Return (X, Y) of the center of cell containing provided text 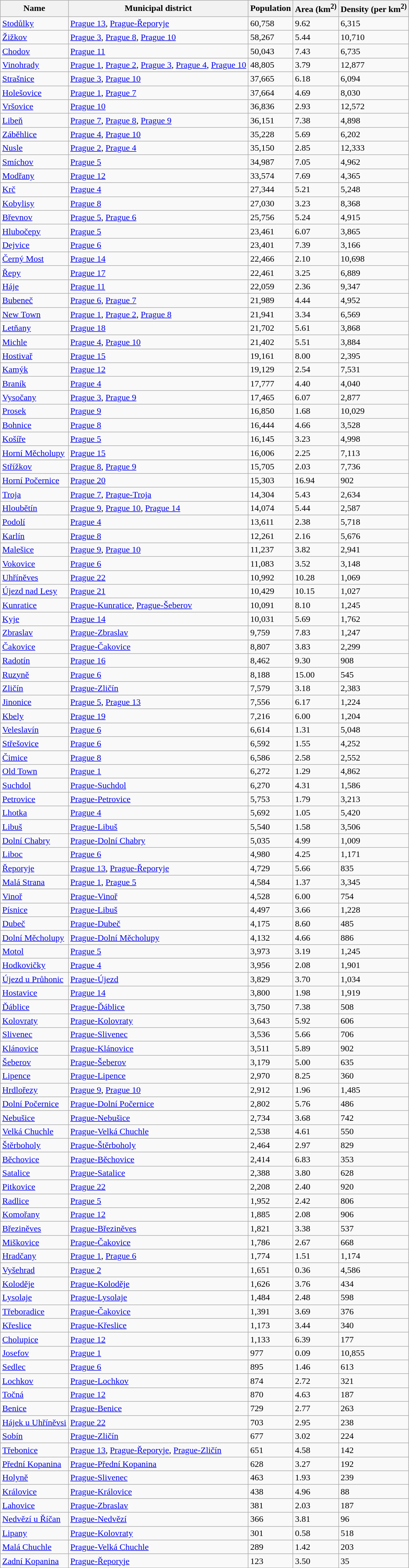
1,774 (271, 1256)
Písnice (34, 910)
Komořany (34, 1215)
5,420 (373, 813)
4,862 (373, 771)
Veleslavín (34, 730)
1,901 (373, 965)
Michle (34, 342)
Prague 6, Prague 7 (158, 301)
6.18 (316, 79)
4,528 (271, 896)
1,821 (271, 1228)
Prague-Suchdol (158, 785)
4,040 (373, 384)
301 (271, 1533)
1.42 (316, 1547)
12,877 (373, 65)
Pitkovice (34, 1187)
Municipal district (158, 9)
4.40 (316, 384)
11,237 (271, 550)
1.68 (316, 411)
58,267 (271, 37)
19,161 (271, 356)
7.69 (316, 176)
2.40 (316, 1187)
1,228 (373, 910)
19,129 (271, 370)
Prague-Nedvězí (158, 1519)
1,885 (271, 1215)
Prague 1, Prague 5 (158, 882)
9,759 (271, 633)
Prague-Ďáblice (158, 1007)
Bubeneč (34, 301)
Prague 21 (158, 591)
Prague 1, Prague 7 (158, 93)
8.10 (316, 605)
New Town (34, 314)
977 (271, 1353)
5.00 (316, 1062)
4,497 (271, 910)
Nusle (34, 148)
239 (373, 1478)
Prague-Dolní Chabry (158, 841)
2.95 (316, 1422)
7.83 (316, 633)
238 (373, 1422)
Záběhlice (34, 134)
Dolní Měcholupy (34, 937)
Letňany (34, 328)
886 (373, 937)
3,956 (271, 965)
1.55 (316, 744)
Petrovice (34, 799)
4,952 (373, 301)
Hodkovičky (34, 965)
37,664 (271, 93)
1,171 (373, 854)
835 (373, 868)
Prague 1, Prague 2, Prague 8 (158, 314)
15.00 (316, 674)
3.52 (316, 564)
21,941 (271, 314)
10,429 (271, 591)
6,094 (373, 79)
Střížkov (34, 467)
88 (373, 1492)
668 (373, 1242)
21,402 (271, 342)
Březiněves (34, 1228)
1.93 (316, 1478)
23,401 (271, 245)
2.25 (316, 453)
381 (271, 1505)
906 (373, 1215)
Vyšehrad (34, 1270)
7.43 (316, 51)
2,383 (373, 688)
2,299 (373, 647)
177 (373, 1339)
Slivenec (34, 1035)
Prague-Březiněves (158, 1228)
27,344 (271, 190)
Prague 17 (158, 273)
545 (373, 674)
5,676 (373, 536)
Prague 9, Prague 10, Prague 14 (158, 508)
920 (373, 1187)
3,884 (373, 342)
550 (373, 1131)
4,729 (271, 868)
3,166 (373, 245)
2.97 (316, 1145)
3,179 (271, 1062)
6,270 (271, 785)
1,786 (271, 1242)
3.44 (316, 1325)
4.69 (316, 93)
2.42 (316, 1201)
1.37 (316, 882)
22,466 (271, 259)
224 (373, 1436)
4,898 (373, 120)
Holešovice (34, 93)
Prague-Benice (158, 1409)
Kunratice (34, 605)
6,272 (271, 771)
35,150 (271, 148)
1.79 (316, 799)
4,962 (373, 162)
Lipany (34, 1533)
729 (271, 1409)
2,587 (373, 508)
9.30 (316, 660)
Troja (34, 494)
598 (373, 1298)
96 (373, 1519)
5.61 (316, 328)
6,614 (271, 730)
2,208 (271, 1187)
2,464 (271, 1145)
635 (373, 1062)
Lhotka (34, 813)
3.66 (316, 910)
Malá Chuchle (34, 1547)
12,261 (271, 536)
Velká Chuchle (34, 1131)
Dolní Počernice (34, 1104)
Lysolaje (34, 1298)
7,579 (271, 688)
Prague-Křeslice (158, 1325)
Lipence (34, 1076)
1,651 (271, 1270)
9,347 (373, 286)
2,970 (271, 1076)
Zbraslav (34, 633)
50,043 (271, 51)
340 (373, 1325)
4,998 (373, 439)
1,485 (373, 1090)
7,531 (373, 370)
10.15 (316, 591)
742 (373, 1118)
Střešovice (34, 744)
Libuš (34, 827)
3,506 (373, 827)
Dolní Chabry (34, 841)
485 (373, 924)
10,029 (373, 411)
1,174 (373, 1256)
706 (373, 1035)
3.19 (316, 951)
6,569 (373, 314)
Prague 3, Prague 9 (158, 397)
651 (271, 1450)
48,805 (271, 65)
Modřany (34, 176)
10,855 (373, 1353)
4.31 (316, 785)
8,030 (373, 93)
1,027 (373, 591)
Prague-Nebušice (158, 1118)
203 (373, 1547)
60,758 (271, 23)
5.76 (316, 1104)
Hlubočepy (34, 231)
Hradčany (34, 1256)
4.61 (316, 1131)
Žižkov (34, 37)
2,912 (271, 1090)
Kobylisy (34, 203)
Josefov (34, 1353)
123 (271, 1561)
703 (271, 1422)
5,718 (373, 522)
438 (271, 1492)
Klánovice (34, 1048)
8,462 (271, 660)
Třebonice (34, 1450)
7.05 (316, 162)
Prague 5, Prague 6 (158, 217)
6,592 (271, 744)
6,889 (373, 273)
Zadní Kopanina (34, 1561)
25,756 (271, 217)
2,395 (373, 356)
1,009 (373, 841)
3,868 (373, 328)
3,536 (271, 1035)
10,698 (373, 259)
Suchdol (34, 785)
2,388 (271, 1173)
613 (373, 1367)
Kyje (34, 619)
Vysočany (34, 397)
2.16 (316, 536)
22,059 (271, 286)
Braník (34, 384)
3,750 (271, 1007)
754 (373, 896)
5,048 (373, 730)
8,807 (271, 647)
3.70 (316, 979)
Old Town (34, 771)
263 (373, 1409)
Ďáblice (34, 1007)
7,216 (271, 716)
13,611 (271, 522)
5,540 (271, 827)
3.25 (316, 273)
16,444 (271, 425)
Prosek (34, 411)
6,586 (271, 758)
Řepy (34, 273)
6,735 (373, 51)
Prague 9 (158, 411)
3.81 (316, 1519)
Prague-Vinoř (158, 896)
Prague-Lipence (158, 1076)
Prague-Kunratice, Prague-Šeberov (158, 605)
Prague-Koloděje (158, 1284)
Name (34, 9)
Prague 7, Prague-Troja (158, 494)
3,643 (271, 1021)
2.38 (316, 522)
2,941 (373, 550)
Kbely (34, 716)
806 (373, 1201)
Nedvězí u Říčan (34, 1519)
1,247 (373, 633)
Prague-Satalice (158, 1173)
463 (271, 1478)
3.02 (316, 1436)
895 (271, 1367)
Holyně (34, 1478)
Prague-Řeporyje (158, 1561)
1,133 (271, 1339)
Prague 13, Prague-Řeporyje, Prague-Zličín (158, 1450)
Prague-Dolní Počernice (158, 1104)
Újezd nad Lesy (34, 591)
Prague-Petrovice (158, 799)
606 (373, 1021)
Řeporyje (34, 868)
3.82 (316, 550)
518 (373, 1533)
Sedlec (34, 1367)
Prague 3, Prague 8, Prague 10 (158, 37)
1,034 (373, 979)
Zličín (34, 688)
7,556 (271, 702)
142 (373, 1450)
Prague 19 (158, 716)
Prague-Královice (158, 1492)
Točná (34, 1394)
Density (per km2) (373, 9)
Hostivař (34, 356)
Šeberov (34, 1062)
12,333 (373, 148)
8.60 (316, 924)
7,113 (373, 453)
4.58 (316, 1450)
3,511 (271, 1048)
10.28 (316, 577)
15,303 (271, 480)
Královice (34, 1492)
2,634 (373, 494)
5,248 (373, 190)
7.39 (316, 245)
1,204 (373, 716)
36,151 (271, 120)
2,877 (373, 397)
6,315 (373, 23)
Lahovice (34, 1505)
289 (271, 1547)
Lochkov (34, 1381)
1,952 (271, 1201)
2,802 (271, 1104)
1,586 (373, 785)
23,461 (271, 231)
2.10 (316, 259)
11,083 (271, 564)
3.18 (316, 688)
7,736 (373, 467)
Prague-Běchovice (158, 1159)
Prague 16 (158, 660)
2.77 (316, 1409)
16.94 (316, 480)
4,584 (271, 882)
360 (373, 1076)
Prague-Šeberov (158, 1062)
870 (271, 1394)
Újezd u Průhonic (34, 979)
5.21 (316, 190)
Prague 2, Prague 4 (158, 148)
Libeň (34, 120)
1,391 (271, 1311)
Prague 10 (158, 107)
0.09 (316, 1353)
Čakovice (34, 647)
1,173 (271, 1325)
2.85 (316, 148)
Prague-Klánovice (158, 1048)
8,368 (373, 203)
Prague-Újezd (158, 979)
27,030 (271, 203)
Košíře (34, 439)
Kolovraty (34, 1021)
Třeboradice (34, 1311)
4.44 (316, 301)
6.17 (316, 702)
8.00 (316, 356)
3.69 (316, 1311)
Cholupice (34, 1339)
Vršovice (34, 107)
3.34 (316, 314)
Uhříněves (34, 577)
Stodůlky (34, 23)
6,202 (373, 134)
908 (373, 660)
1,224 (373, 702)
4,175 (271, 924)
12,572 (373, 107)
Křeslice (34, 1325)
9.62 (316, 23)
Prague 1, Prague 2, Prague 3, Prague 4, Prague 10 (158, 65)
2,538 (271, 1131)
Hrdlořezy (34, 1090)
Dejvice (34, 245)
4.63 (316, 1394)
Prague-Lysolaje (158, 1298)
33,574 (271, 176)
Koloděje (34, 1284)
4,980 (271, 854)
Hloubětín (34, 508)
10,992 (271, 577)
Prague 2 (158, 1270)
Prague-Přední Kopanina (158, 1464)
353 (373, 1159)
Motol (34, 951)
Benice (34, 1409)
1,069 (373, 577)
3.79 (316, 65)
2.72 (316, 1381)
35,228 (271, 134)
5,035 (271, 841)
Prague-Dolní Měcholupy (158, 937)
3,800 (271, 993)
321 (373, 1381)
2.58 (316, 758)
Prague 18 (158, 328)
14,304 (271, 494)
Prague-Štěrboholy (158, 1145)
5.43 (316, 494)
3.76 (316, 1284)
Ruzyně (34, 674)
1.31 (316, 730)
Population (271, 9)
6.39 (316, 1339)
Malešice (34, 550)
5.51 (316, 342)
Malá Strana (34, 882)
Čimice (34, 758)
16,145 (271, 439)
Horní Počernice (34, 480)
Liboc (34, 854)
5.92 (316, 1021)
Břevnov (34, 217)
4.96 (316, 1492)
1,762 (373, 619)
37,665 (271, 79)
Strašnice (34, 79)
2.36 (316, 286)
35 (373, 1561)
1,919 (373, 993)
3.38 (316, 1228)
434 (373, 1284)
3,345 (373, 882)
15,705 (271, 467)
4,132 (271, 937)
2,414 (271, 1159)
14,074 (271, 508)
Radlice (34, 1201)
3,213 (373, 799)
508 (373, 1007)
2.67 (316, 1242)
2.54 (316, 370)
Hostavice (34, 993)
17,777 (271, 384)
Podolí (34, 522)
Horní Měcholupy (34, 453)
3,865 (373, 231)
Nebušice (34, 1118)
3,973 (271, 951)
Satalice (34, 1173)
21,702 (271, 328)
366 (271, 1519)
4,586 (373, 1270)
Prague 1, Prague 6 (158, 1256)
Prague-Dubeč (158, 924)
Miškovice (34, 1242)
5,753 (271, 799)
Smíchov (34, 162)
486 (373, 1104)
829 (373, 1145)
Vinohrady (34, 65)
Prague-Lochkov (158, 1381)
0.58 (316, 1533)
5.24 (316, 217)
3.80 (316, 1173)
Chodov (34, 51)
1.46 (316, 1367)
Bohnice (34, 425)
4.99 (316, 841)
Prague 7, Prague 8, Prague 9 (158, 120)
1.58 (316, 827)
192 (373, 1464)
3.50 (316, 1561)
3.83 (316, 647)
1.29 (316, 771)
10,091 (271, 605)
Štěrboholy (34, 1145)
376 (373, 1311)
1,484 (271, 1298)
3,829 (271, 979)
Area (km2) (316, 9)
3,148 (373, 564)
2,734 (271, 1118)
16,850 (271, 411)
5.89 (316, 1048)
1.51 (316, 1256)
22,461 (271, 273)
16,006 (271, 453)
36,836 (271, 107)
2,552 (373, 758)
Prague 3, Prague 10 (158, 79)
1.05 (316, 813)
677 (271, 1436)
Prague 20 (158, 480)
34,987 (271, 162)
Černý Most (34, 259)
Běchovice (34, 1159)
3,528 (373, 425)
10,031 (271, 619)
17,465 (271, 397)
Jinonice (34, 702)
1.96 (316, 1090)
5,692 (271, 813)
Sobín (34, 1436)
Dubeč (34, 924)
Vinoř (34, 896)
21,989 (271, 301)
537 (373, 1228)
Kamýk (34, 370)
4,915 (373, 217)
1,626 (271, 1284)
4,365 (373, 176)
6.83 (316, 1159)
8.25 (316, 1076)
3.27 (316, 1464)
8,188 (271, 674)
Krč (34, 190)
Vokovice (34, 564)
1.98 (316, 993)
Prague 8, Prague 9 (158, 467)
Přední Kopanina (34, 1464)
4,252 (373, 744)
3.68 (316, 1118)
Háje (34, 286)
874 (271, 1381)
Hájek u Uhříněvsi (34, 1422)
10,710 (373, 37)
Karlín (34, 536)
2.48 (316, 1298)
Prague 5, Prague 13 (158, 702)
2.93 (316, 107)
4.25 (316, 854)
0.36 (316, 1270)
Radotín (34, 660)
